Return (x, y) of the center of cell containing provided text 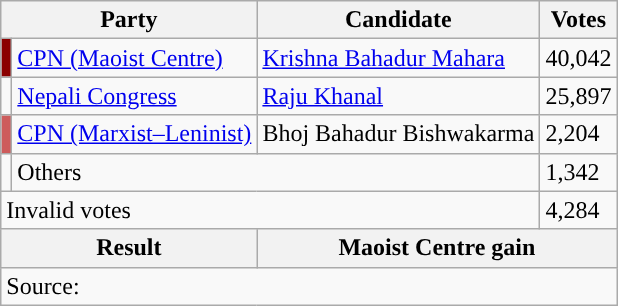
Maoist Centre gain (437, 248)
Votes (578, 20)
Bhoj Bahadur Bishwakarma (398, 134)
40,042 (578, 58)
Party (129, 20)
4,284 (578, 210)
Raju Khanal (398, 96)
25,897 (578, 96)
CPN (Marxist–Leninist) (134, 134)
Krishna Bahadur Mahara (398, 58)
Result (129, 248)
2,204 (578, 134)
Nepali Congress (134, 96)
Source: (309, 286)
Candidate (398, 20)
Others (276, 172)
Invalid votes (270, 210)
1,342 (578, 172)
CPN (Maoist Centre) (134, 58)
